Extract the [x, y] coordinate from the center of the cell holding the provided text.  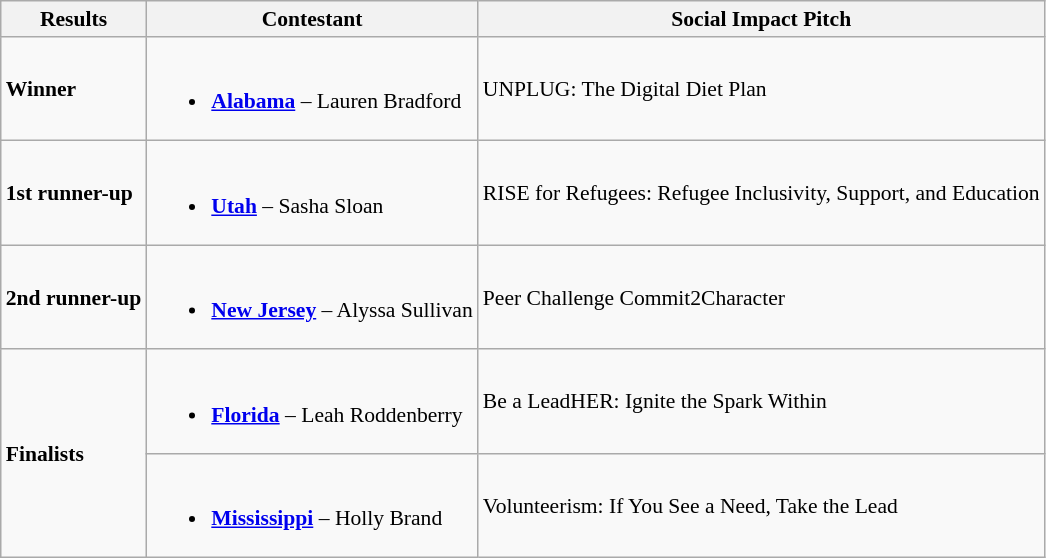
Social Impact Pitch [762, 19]
Contestant [312, 19]
1st runner-up [74, 193]
2nd runner-up [74, 297]
Winner [74, 89]
Florida – Leah Roddenberry [312, 402]
Alabama – Lauren Bradford [312, 89]
Utah – Sasha Sloan [312, 193]
UNPLUG: The Digital Diet Plan [762, 89]
Results [74, 19]
Be a LeadHER: Ignite the Spark Within [762, 402]
RISE for Refugees: Refugee Inclusivity, Support, and Education [762, 193]
Volunteerism: If You See a Need, Take the Lead [762, 506]
New Jersey – Alyssa Sullivan [312, 297]
Peer Challenge Commit2Character [762, 297]
Mississippi – Holly Brand [312, 506]
